From the cell containing the given text, extract its center point as (X, Y) coordinate. 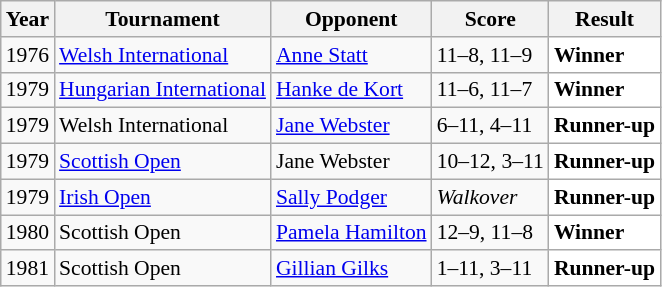
12–9, 11–8 (490, 233)
Year (28, 19)
Anne Statt (352, 55)
11–8, 11–9 (490, 55)
1–11, 3–11 (490, 269)
10–12, 3–11 (490, 162)
Tournament (162, 19)
Sally Podger (352, 197)
Hungarian International (162, 90)
1980 (28, 233)
Hanke de Kort (352, 90)
Irish Open (162, 197)
Pamela Hamilton (352, 233)
1981 (28, 269)
1976 (28, 55)
Gillian Gilks (352, 269)
Opponent (352, 19)
11–6, 11–7 (490, 90)
Walkover (490, 197)
6–11, 4–11 (490, 126)
Score (490, 19)
Result (604, 19)
